Search for the cell housing the specified text and yield its (X, Y) center coordinate. 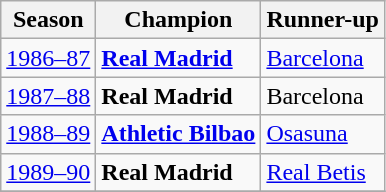
Runner-up (323, 20)
Champion (178, 20)
1989–90 (48, 172)
Real Betis (323, 172)
Season (48, 20)
Osasuna (323, 134)
Athletic Bilbao (178, 134)
1986–87 (48, 58)
1987–88 (48, 96)
1988–89 (48, 134)
